Detect which cell encompasses the target text, then output its [x, y] center coordinate. 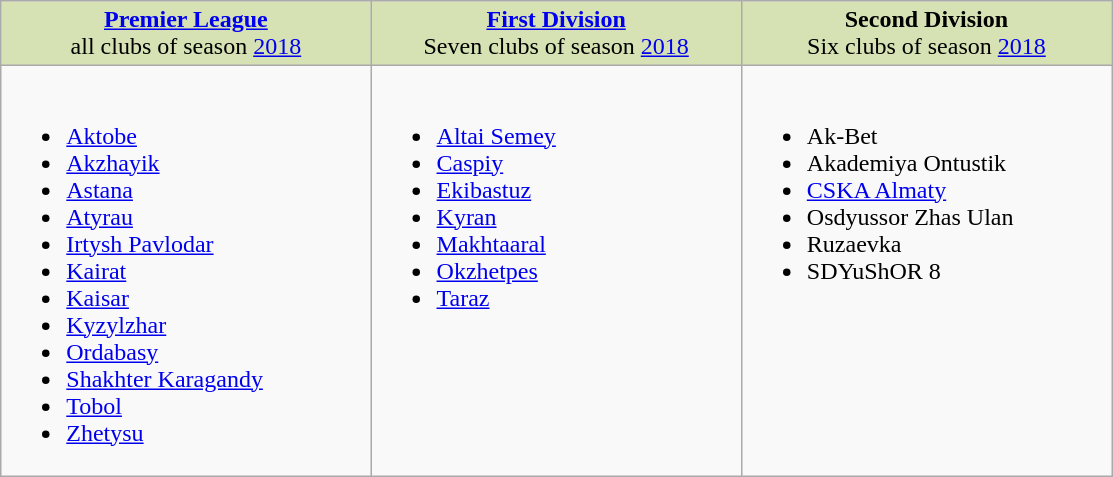
First DivisionSeven clubs of season 2018 [556, 34]
AktobeAkzhayikAstanaAtyrauIrtysh PavlodarKairatKaisarKyzylzharOrdabasyShakhter KaragandyTobolZhetysu [186, 271]
Ak-BetAkademiya OntustikCSKA AlmatyOsdyussor Zhas UlanRuzaevkaSDYuShOR 8 [926, 271]
Premier Leagueall clubs of season 2018 [186, 34]
Altai SemeyCaspiyEkibastuzKyranMakhtaaralOkzhetpesTaraz [556, 271]
Second DivisionSix clubs of season 2018 [926, 34]
